Locate the cell with the specified text and output its (X, Y) center coordinate. 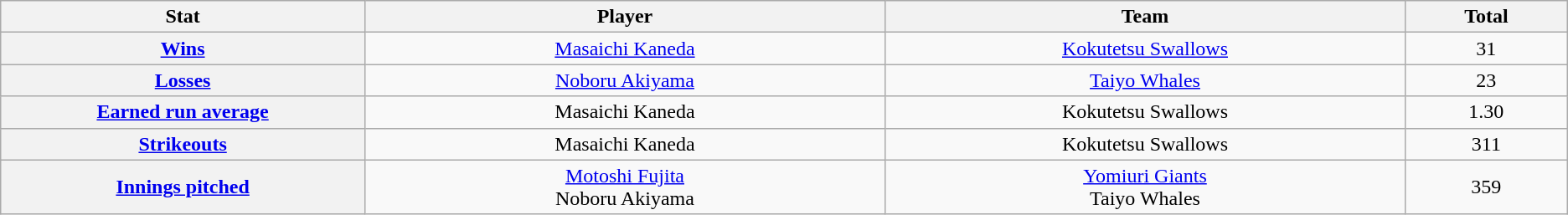
1.30 (1486, 112)
Noboru Akiyama (625, 80)
Wins (183, 49)
Innings pitched (183, 187)
Team (1144, 17)
Losses (183, 80)
23 (1486, 80)
Yomiuri GiantsTaiyo Whales (1144, 187)
Player (625, 17)
Earned run average (183, 112)
Total (1486, 17)
359 (1486, 187)
311 (1486, 144)
31 (1486, 49)
Strikeouts (183, 144)
Motoshi FujitaNoboru Akiyama (625, 187)
Stat (183, 17)
Taiyo Whales (1144, 80)
